Provide the (x, y) coordinate of the cell's center where the given text is located.  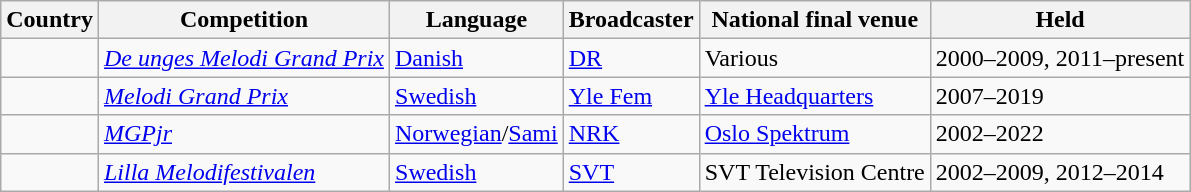
Danish (477, 58)
Yle Fem (631, 96)
Country (50, 20)
National final venue (814, 20)
Broadcaster (631, 20)
2002–2022 (1060, 134)
Norwegian/Sami (477, 134)
MGPjr (244, 134)
Held (1060, 20)
NRK (631, 134)
Language (477, 20)
Melodi Grand Prix (244, 96)
De unges Melodi Grand Prix (244, 58)
Lilla Melodifestivalen (244, 172)
2002–2009, 2012–2014 (1060, 172)
SVT (631, 172)
SVT Television Centre (814, 172)
2007–2019 (1060, 96)
Oslo Spektrum (814, 134)
Competition (244, 20)
Yle Headquarters (814, 96)
Various (814, 58)
2000–2009, 2011–present (1060, 58)
DR (631, 58)
